Capture the cell that displays the provided text and extract its [X, Y] central coordinate. 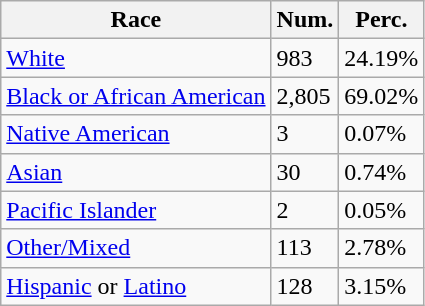
2.78% [382, 248]
White [136, 58]
30 [305, 172]
Black or African American [136, 96]
0.05% [382, 210]
113 [305, 248]
Race [136, 20]
Native American [136, 134]
Perc. [382, 20]
Num. [305, 20]
3.15% [382, 286]
Other/Mixed [136, 248]
2,805 [305, 96]
128 [305, 286]
3 [305, 134]
2 [305, 210]
Pacific Islander [136, 210]
24.19% [382, 58]
0.74% [382, 172]
Asian [136, 172]
Hispanic or Latino [136, 286]
983 [305, 58]
69.02% [382, 96]
0.07% [382, 134]
